Return (x, y) of the center of cell containing provided text 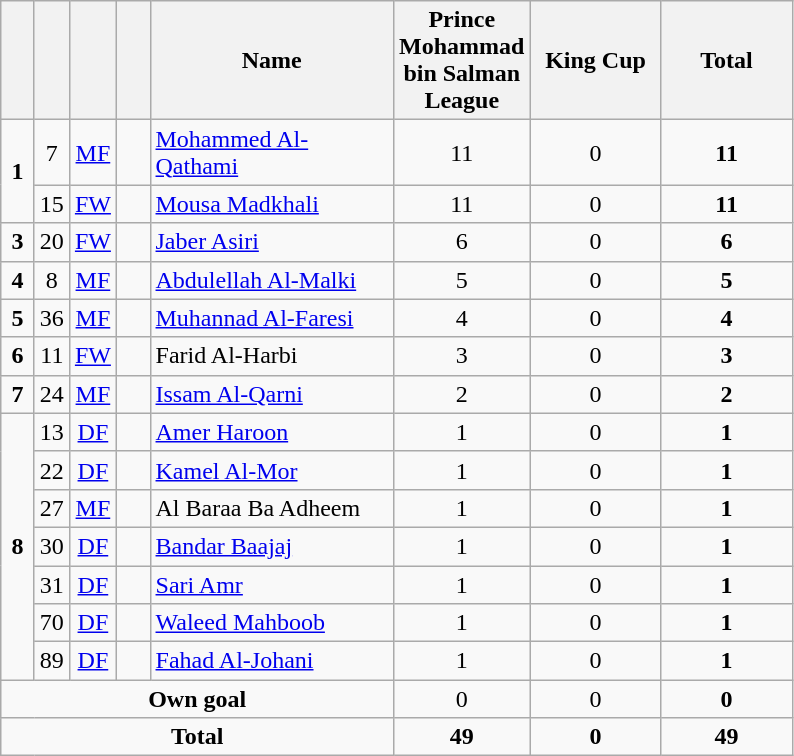
24 (52, 394)
27 (52, 508)
70 (52, 623)
31 (52, 585)
Bandar Baajaj (272, 546)
15 (52, 204)
13 (52, 432)
Al Baraa Ba Adheem (272, 508)
Sari Amr (272, 585)
Farid Al-Harbi (272, 356)
Prince Mohammad bin Salman League (462, 60)
Kamel Al-Mor (272, 470)
Waleed Mahboob (272, 623)
King Cup (596, 60)
89 (52, 661)
20 (52, 242)
Mousa Madkhali (272, 204)
36 (52, 318)
Name (272, 60)
Muhannad Al-Faresi (272, 318)
Own goal (198, 699)
30 (52, 546)
Amer Haroon (272, 432)
Jaber Asiri (272, 242)
Fahad Al-Johani (272, 661)
22 (52, 470)
Issam Al-Qarni (272, 394)
Abdulellah Al-Malki (272, 280)
Mohammed Al-Qathami (272, 152)
